Extract the (X, Y) coordinate from the center of the cell holding the provided text.  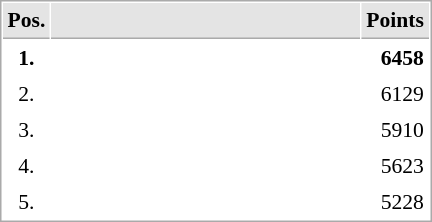
4. (26, 165)
5. (26, 201)
3. (26, 129)
6458 (396, 57)
Points (396, 21)
1. (26, 57)
5910 (396, 129)
5623 (396, 165)
2. (26, 93)
Pos. (26, 21)
5228 (396, 201)
6129 (396, 93)
